Detect which cell encompasses the target text, then output its [x, y] center coordinate. 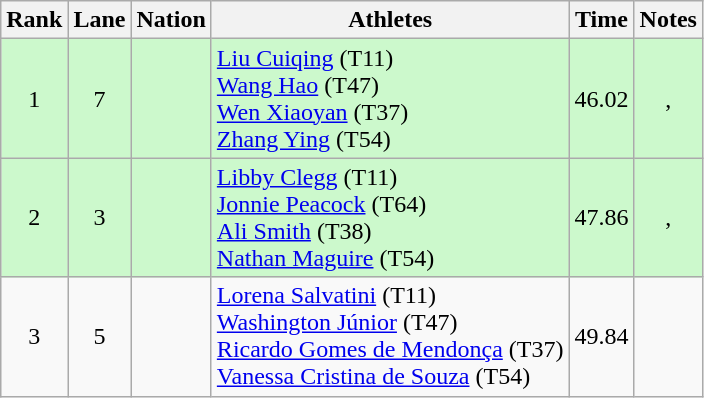
Rank [34, 20]
Lorena Salvatini (T11)Washington Júnior (T47)Ricardo Gomes de Mendonça (T37)Vanessa Cristina de Souza (T54) [390, 336]
Lane [100, 20]
1 [34, 98]
Time [602, 20]
Nation [171, 20]
49.84 [602, 336]
Liu Cuiqing (T11)Wang Hao (T47)Wen Xiaoyan (T37)Zhang Ying (T54) [390, 98]
Notes [668, 20]
Libby Clegg (T11)Jonnie Peacock (T64)Ali Smith (T38)Nathan Maguire (T54) [390, 218]
47.86 [602, 218]
Athletes [390, 20]
46.02 [602, 98]
7 [100, 98]
5 [100, 336]
2 [34, 218]
